Return [X, Y] of the center of cell containing provided text 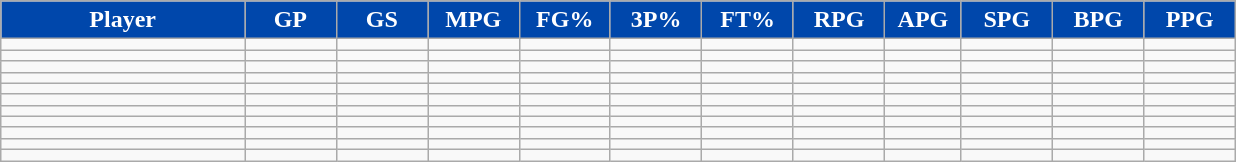
PPG [1190, 20]
FT% [748, 20]
GS [382, 20]
RPG [838, 20]
SPG [1006, 20]
Player [123, 20]
GP [290, 20]
BPG [1098, 20]
APG [923, 20]
MPG [474, 20]
3P% [656, 20]
FG% [564, 20]
